Output the (x, y) coordinate of the center of the cell containing the given text.  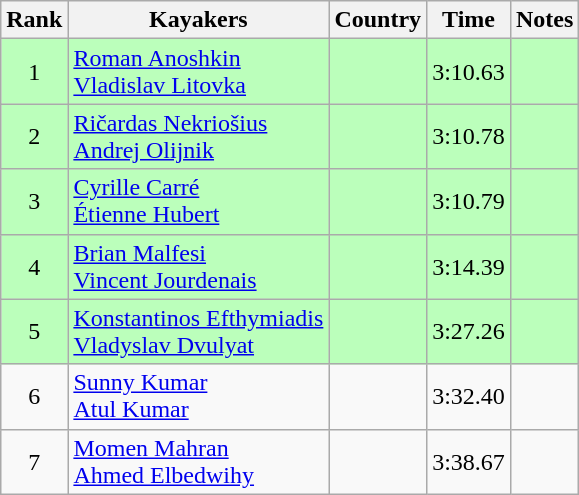
3:32.40 (469, 396)
1 (34, 72)
3:27.26 (469, 332)
Notes (544, 20)
6 (34, 396)
Rank (34, 20)
Sunny KumarAtul Kumar (198, 396)
3:14.39 (469, 266)
Time (469, 20)
3:10.63 (469, 72)
5 (34, 332)
Momen MahranAhmed Elbedwihy (198, 462)
2 (34, 136)
3:10.79 (469, 202)
3:10.78 (469, 136)
3 (34, 202)
Cyrille CarréÉtienne Hubert (198, 202)
Konstantinos EfthymiadisVladyslav Dvulyat (198, 332)
Ričardas NekriošiusAndrej Olijnik (198, 136)
Country (378, 20)
Kayakers (198, 20)
Roman AnoshkinVladislav Litovka (198, 72)
Brian MalfesiVincent Jourdenais (198, 266)
4 (34, 266)
3:38.67 (469, 462)
7 (34, 462)
